Determine the (x, y) coordinate at the center of the cell enclosing the given text.  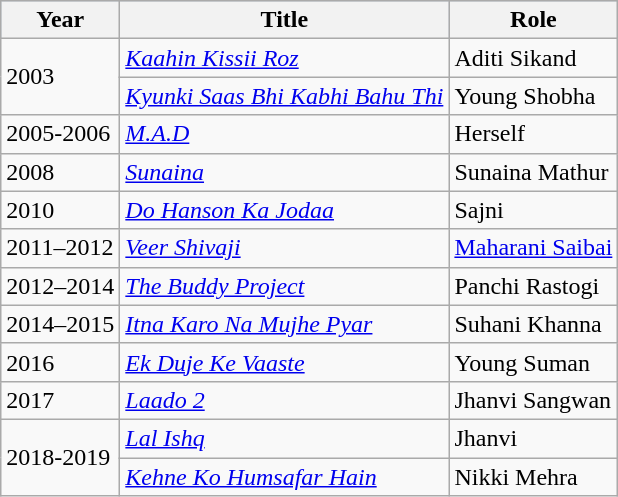
Jhanvi Sangwan (534, 400)
Kyunki Saas Bhi Kabhi Bahu Thi (284, 96)
Herself (534, 134)
Title (284, 20)
The Buddy Project (284, 286)
2016 (60, 362)
Nikki Mehra (534, 477)
Sajni (534, 210)
Sunaina (284, 172)
M.A.D (284, 134)
2008 (60, 172)
Maharani Saibai (534, 248)
Itna Karo Na Mujhe Pyar (284, 324)
2012–2014 (60, 286)
Lal Ishq (284, 438)
Veer Shivaji (284, 248)
Kehne Ko Humsafar Hain (284, 477)
2014–2015 (60, 324)
Laado 2 (284, 400)
Year (60, 20)
2010 (60, 210)
Young Suman (534, 362)
Aditi Sikand (534, 58)
Young Shobha (534, 96)
Kaahin Kissii Roz (284, 58)
Sunaina Mathur (534, 172)
2005-2006 (60, 134)
Jhanvi (534, 438)
2018-2019 (60, 457)
2017 (60, 400)
Suhani Khanna (534, 324)
Role (534, 20)
2003 (60, 77)
Ek Duje Ke Vaaste (284, 362)
Do Hanson Ka Jodaa (284, 210)
2011–2012 (60, 248)
Panchi Rastogi (534, 286)
